Search for the cell housing the specified text and yield its (X, Y) center coordinate. 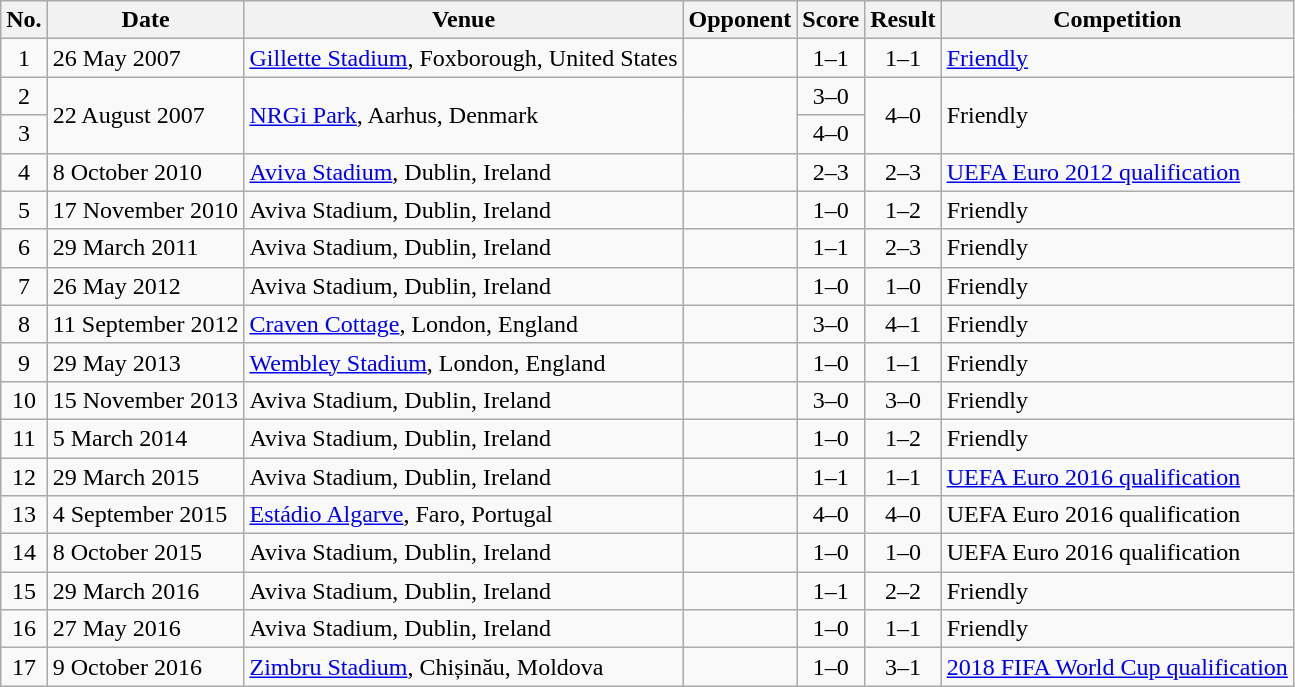
14 (24, 553)
16 (24, 629)
26 May 2007 (146, 58)
4–1 (903, 324)
Venue (464, 20)
13 (24, 515)
3 (24, 134)
UEFA Euro 2012 qualification (1117, 172)
11 (24, 438)
Competition (1117, 20)
12 (24, 477)
27 May 2016 (146, 629)
29 March 2011 (146, 248)
1 (24, 58)
4 (24, 172)
5 March 2014 (146, 438)
17 November 2010 (146, 210)
11 September 2012 (146, 324)
2018 FIFA World Cup qualification (1117, 667)
29 May 2013 (146, 362)
Result (903, 20)
8 October 2010 (146, 172)
Estádio Algarve, Faro, Portugal (464, 515)
9 October 2016 (146, 667)
26 May 2012 (146, 286)
6 (24, 248)
Gillette Stadium, Foxborough, United States (464, 58)
8 October 2015 (146, 553)
10 (24, 400)
9 (24, 362)
17 (24, 667)
5 (24, 210)
29 March 2016 (146, 591)
Score (831, 20)
Wembley Stadium, London, England (464, 362)
2–2 (903, 591)
No. (24, 20)
7 (24, 286)
Zimbru Stadium, Chișinău, Moldova (464, 667)
15 (24, 591)
15 November 2013 (146, 400)
Opponent (740, 20)
2 (24, 96)
NRGi Park, Aarhus, Denmark (464, 115)
4 September 2015 (146, 515)
Craven Cottage, London, England (464, 324)
3–1 (903, 667)
8 (24, 324)
22 August 2007 (146, 115)
29 March 2015 (146, 477)
Date (146, 20)
